For the text-containing cell, return its midpoint in [x, y] coordinate format. 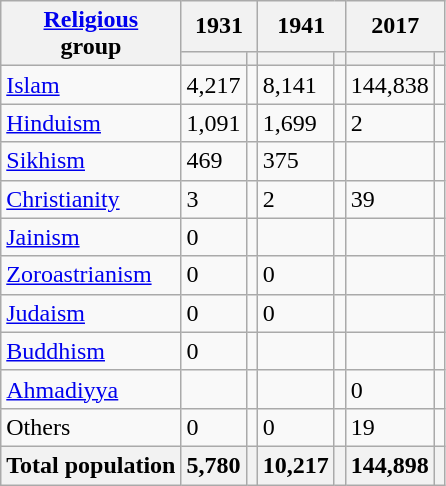
19 [390, 427]
Judaism [91, 313]
Sikhism [91, 161]
39 [390, 199]
Others [91, 427]
144,838 [390, 85]
5,780 [214, 465]
1,699 [296, 123]
Islam [91, 85]
Total population [91, 465]
1941 [301, 26]
10,217 [296, 465]
1931 [219, 26]
4,217 [214, 85]
375 [296, 161]
Hinduism [91, 123]
Religiousgroup [91, 34]
Ahmadiyya [91, 389]
Christianity [91, 199]
Buddhism [91, 351]
2017 [395, 26]
Jainism [91, 237]
1,091 [214, 123]
Zoroastrianism [91, 275]
8,141 [296, 85]
144,898 [390, 465]
469 [214, 161]
3 [214, 199]
